Detect which cell encompasses the target text, then output its (X, Y) center coordinate. 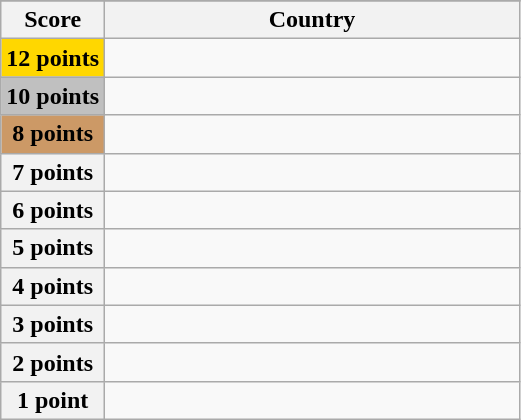
Country (312, 20)
8 points (53, 134)
7 points (53, 172)
Score (53, 20)
5 points (53, 248)
1 point (53, 400)
6 points (53, 210)
3 points (53, 324)
12 points (53, 58)
4 points (53, 286)
10 points (53, 96)
2 points (53, 362)
